Output the [x, y] coordinate of the center of the cell containing the given text.  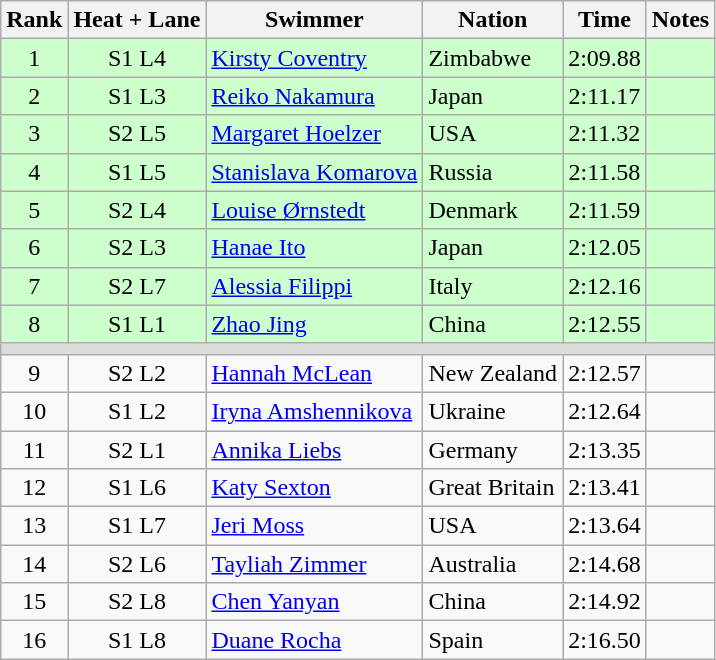
2:11.17 [605, 96]
Stanislava Komarova [314, 172]
2:11.32 [605, 134]
11 [34, 449]
3 [34, 134]
S2 L2 [137, 373]
Zhao Jing [314, 324]
Swimmer [314, 20]
S1 L7 [137, 526]
5 [34, 210]
1 [34, 58]
S2 L4 [137, 210]
2:12.55 [605, 324]
S2 L1 [137, 449]
Spain [493, 640]
Tayliah Zimmer [314, 564]
2:13.35 [605, 449]
2:13.64 [605, 526]
4 [34, 172]
S1 L3 [137, 96]
9 [34, 373]
Reiko Nakamura [314, 96]
2:11.58 [605, 172]
S2 L5 [137, 134]
Margaret Hoelzer [314, 134]
7 [34, 286]
S1 L1 [137, 324]
2:12.05 [605, 248]
Rank [34, 20]
Nation [493, 20]
Kirsty Coventry [314, 58]
Heat + Lane [137, 20]
2:16.50 [605, 640]
Iryna Amshennikova [314, 411]
Notes [680, 20]
Italy [493, 286]
Katy Sexton [314, 488]
14 [34, 564]
Denmark [493, 210]
2:09.88 [605, 58]
Time [605, 20]
2:12.64 [605, 411]
S2 L7 [137, 286]
2 [34, 96]
2:14.68 [605, 564]
Russia [493, 172]
Australia [493, 564]
15 [34, 602]
Hanae Ito [314, 248]
2:12.16 [605, 286]
S1 L5 [137, 172]
Zimbabwe [493, 58]
Ukraine [493, 411]
S1 L4 [137, 58]
S2 L6 [137, 564]
2:13.41 [605, 488]
6 [34, 248]
Chen Yanyan [314, 602]
S1 L2 [137, 411]
S1 L8 [137, 640]
2:12.57 [605, 373]
13 [34, 526]
New Zealand [493, 373]
Louise Ørnstedt [314, 210]
S2 L8 [137, 602]
16 [34, 640]
Great Britain [493, 488]
Duane Rocha [314, 640]
12 [34, 488]
S1 L6 [137, 488]
Hannah McLean [314, 373]
2:14.92 [605, 602]
Germany [493, 449]
S2 L3 [137, 248]
2:11.59 [605, 210]
Jeri Moss [314, 526]
8 [34, 324]
Alessia Filippi [314, 286]
10 [34, 411]
Annika Liebs [314, 449]
